Extract the [x, y] coordinate from the center of the cell holding the provided text.  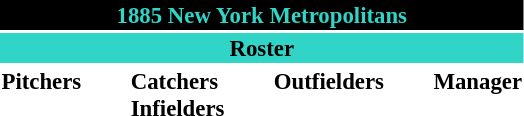
1885 New York Metropolitans [262, 15]
Roster [262, 48]
